Extract the (X, Y) coordinate from the center of the cell holding the provided text.  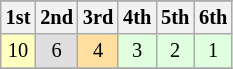
6th (213, 17)
10 (18, 51)
4 (98, 51)
1 (213, 51)
4th (137, 17)
3 (137, 51)
2nd (56, 17)
2 (175, 51)
5th (175, 17)
3rd (98, 17)
1st (18, 17)
6 (56, 51)
